Determine the [x, y] coordinate at the center of the cell enclosing the given text.  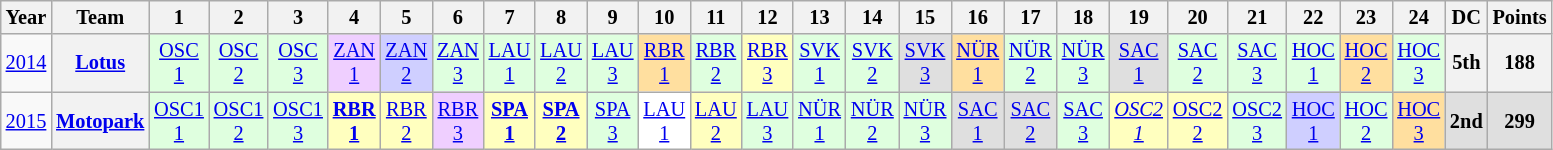
ZAN3 [458, 63]
2015 [26, 121]
20 [1198, 17]
15 [926, 17]
OSC13 [298, 121]
2014 [26, 63]
24 [1418, 17]
SPA3 [613, 121]
22 [1314, 17]
11 [716, 17]
19 [1138, 17]
OSC21 [1138, 121]
4 [354, 17]
ZAN1 [354, 63]
299 [1520, 121]
Points [1520, 17]
9 [613, 17]
OSC3 [298, 63]
2 [239, 17]
OSC12 [239, 121]
DC [1466, 17]
SVK3 [926, 63]
SVK1 [820, 63]
8 [561, 17]
10 [664, 17]
Motopark [100, 121]
14 [872, 17]
OSC22 [1198, 121]
SPA1 [510, 121]
188 [1520, 63]
OSC11 [179, 121]
OSC2 [239, 63]
7 [510, 17]
13 [820, 17]
SPA2 [561, 121]
12 [768, 17]
OSC23 [1257, 121]
3 [298, 17]
SVK2 [872, 63]
5th [1466, 63]
Team [100, 17]
OSC1 [179, 63]
5 [407, 17]
23 [1366, 17]
17 [1030, 17]
21 [1257, 17]
6 [458, 17]
1 [179, 17]
Lotus [100, 63]
18 [1084, 17]
16 [978, 17]
2nd [1466, 121]
Year [26, 17]
ZAN2 [407, 63]
